Pinpoint the cell where the given text exists, returning its (x, y) midpoint coordinate. 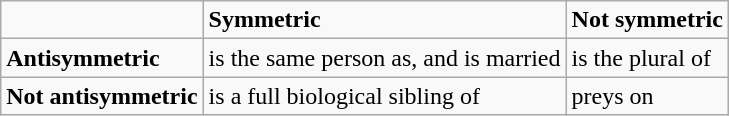
Not antisymmetric (102, 96)
Not symmetric (647, 20)
is the same person as, and is married (384, 58)
is the plural of (647, 58)
preys on (647, 96)
Symmetric (384, 20)
is a full biological sibling of (384, 96)
Antisymmetric (102, 58)
